Output the [x, y] coordinate of the center of the cell containing the given text.  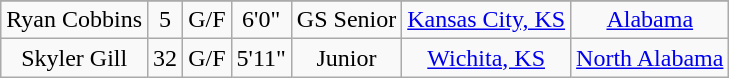
5 [166, 20]
32 [166, 58]
GS Senior [346, 20]
Junior [346, 58]
Ryan Cobbins [74, 20]
5'11" [261, 58]
6'0" [261, 20]
Wichita, KS [486, 58]
North Alabama [650, 58]
Alabama [650, 20]
Kansas City, KS [486, 20]
Skyler Gill [74, 58]
